Search for the cell housing the specified text and yield its [x, y] center coordinate. 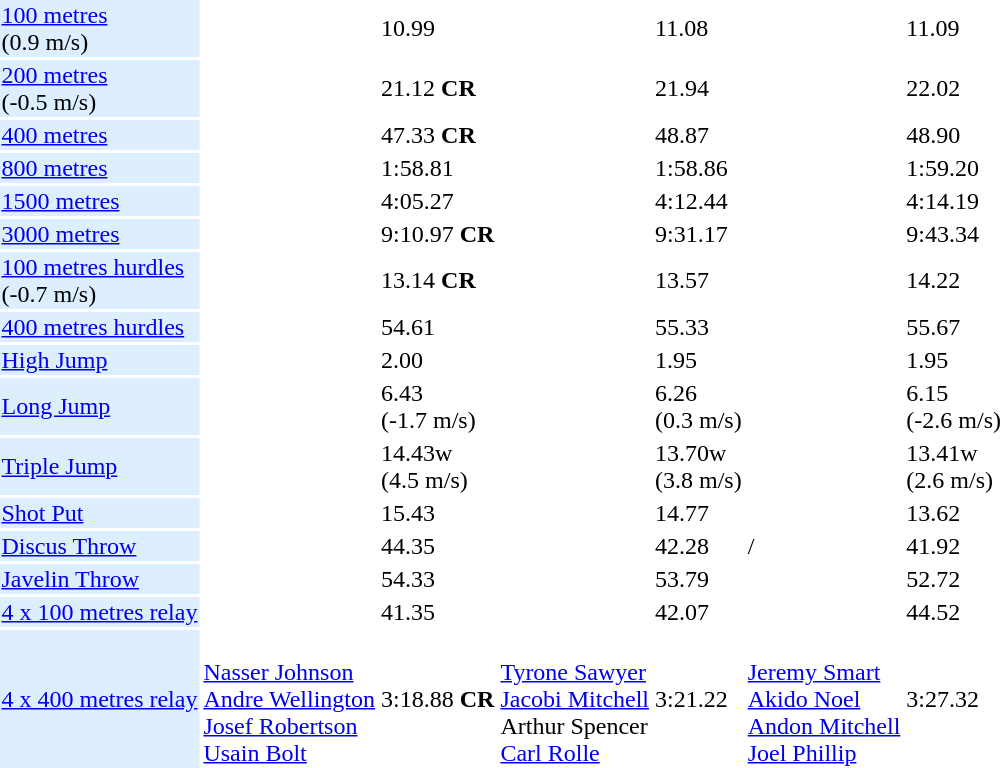
4:12.44 [699, 201]
3:18.88 CR [438, 699]
3:21.22 [699, 699]
13.57 [699, 280]
3000 metres [100, 234]
13.14 CR [438, 280]
100 metres hurdles (-0.7 m/s) [100, 280]
2.00 [438, 360]
Jeremy Smart Akido Noel Andon Mitchell Joel Phillip [824, 699]
Nasser Johnson Andre Wellington Josef Robertson Usain Bolt [290, 699]
21.94 [699, 88]
21.12 CR [438, 88]
55.33 [699, 327]
15.43 [438, 513]
High Jump [100, 360]
54.61 [438, 327]
42.07 [699, 612]
Long Jump [100, 406]
800 metres [100, 168]
47.33 CR [438, 135]
1500 metres [100, 201]
6.43 (-1.7 m/s) [438, 406]
1:58.86 [699, 168]
9:31.17 [699, 234]
44.35 [438, 546]
4 x 400 metres relay [100, 699]
48.87 [699, 135]
4 x 100 metres relay [100, 612]
1.95 [699, 360]
1:58.81 [438, 168]
Tyrone Sawyer Jacobi Mitchell Arthur Spencer Carl Rolle [575, 699]
41.35 [438, 612]
Discus Throw [100, 546]
6.26 (0.3 m/s) [699, 406]
14.43w (4.5 m/s) [438, 466]
54.33 [438, 579]
/ [824, 546]
Javelin Throw [100, 579]
100 metres (0.9 m/s) [100, 28]
10.99 [438, 28]
200 metres (-0.5 m/s) [100, 88]
Shot Put [100, 513]
Triple Jump [100, 466]
11.08 [699, 28]
400 metres hurdles [100, 327]
42.28 [699, 546]
400 metres [100, 135]
13.70w (3.8 m/s) [699, 466]
9:10.97 CR [438, 234]
14.77 [699, 513]
53.79 [699, 579]
4:05.27 [438, 201]
